Return the (X, Y) coordinate for the center point of the cell that contains the specified text.  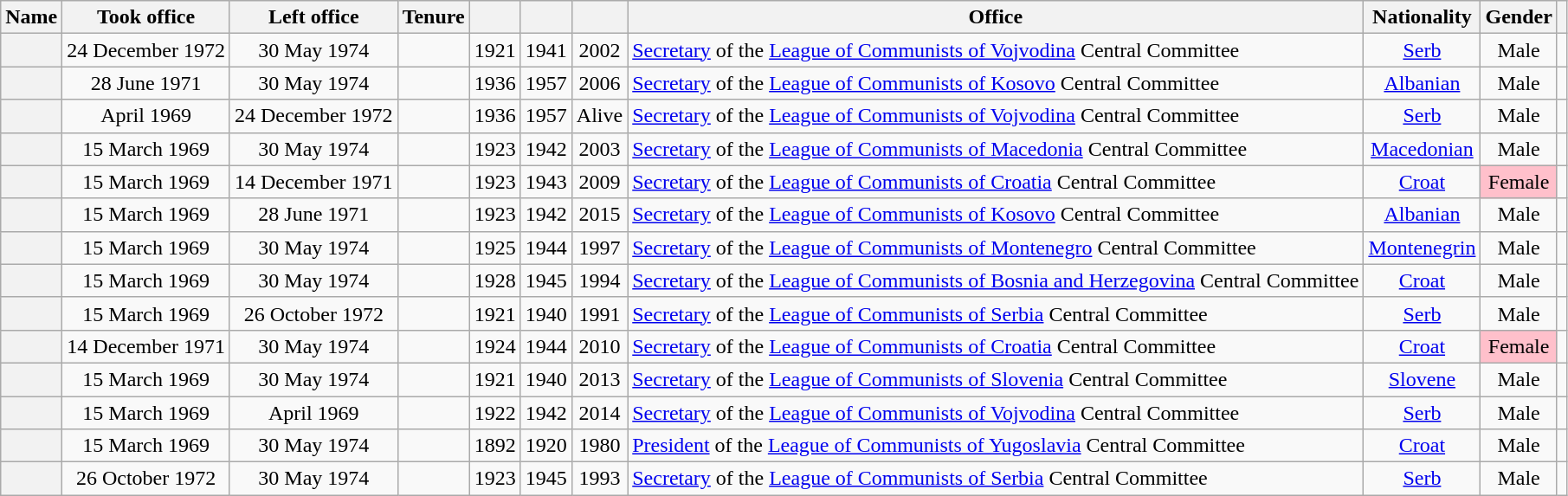
Gender (1519, 17)
1925 (495, 248)
1994 (599, 280)
2015 (599, 215)
Secretary of the League of Communists of Macedonia Central Committee (996, 149)
2010 (599, 346)
2014 (599, 413)
Left office (313, 17)
Slovene (1422, 379)
Secretary of the League of Communists of Slovenia Central Committee (996, 379)
Secretary of the League of Communists of Bosnia and Herzegovina Central Committee (996, 280)
1924 (495, 346)
Nationality (1422, 17)
Name (31, 17)
1993 (599, 479)
1920 (545, 446)
President of the League of Communists of Yugoslavia Central Committee (996, 446)
2006 (599, 83)
Office (996, 17)
Alive (599, 116)
1997 (599, 248)
Tenure (433, 17)
1922 (495, 413)
Secretary of the League of Communists of Montenegro Central Committee (996, 248)
1991 (599, 313)
1928 (495, 280)
2002 (599, 50)
1943 (545, 182)
1980 (599, 446)
2013 (599, 379)
2003 (599, 149)
Took office (146, 17)
1892 (495, 446)
Macedonian (1422, 149)
2009 (599, 182)
1941 (545, 50)
Montenegrin (1422, 248)
